From the cell containing the given text, extract its center point as (X, Y) coordinate. 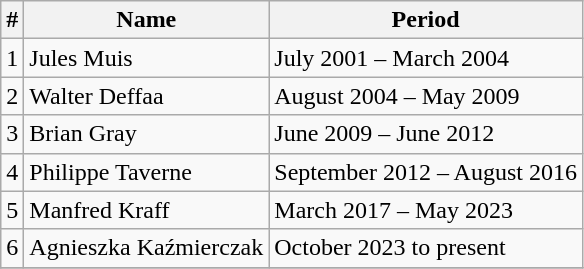
Period (426, 20)
June 2009 – June 2012 (426, 134)
3 (12, 134)
March 2017 – May 2023 (426, 210)
4 (12, 172)
August 2004 – May 2009 (426, 96)
# (12, 20)
October 2023 to present (426, 248)
July 2001 – March 2004 (426, 58)
Jules Muis (146, 58)
Walter Deffaa (146, 96)
2 (12, 96)
Philippe Taverne (146, 172)
Manfred Kraff (146, 210)
6 (12, 248)
Name (146, 20)
Agnieszka Kaźmierczak (146, 248)
Brian Gray (146, 134)
5 (12, 210)
1 (12, 58)
September 2012 – August 2016 (426, 172)
